Determine the (X, Y) coordinate at the center of the cell enclosing the given text.  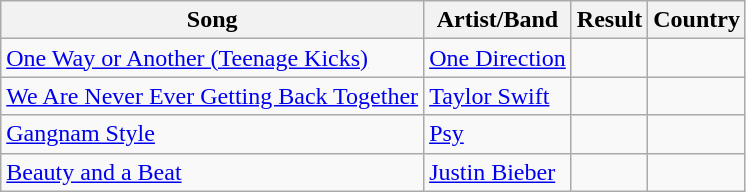
Taylor Swift (498, 96)
Beauty and a Beat (212, 172)
Song (212, 20)
Result (609, 20)
One Direction (498, 58)
One Way or Another (Teenage Kicks) (212, 58)
We Are Never Ever Getting Back Together (212, 96)
Country (697, 20)
Psy (498, 134)
Artist/Band (498, 20)
Gangnam Style (212, 134)
Justin Bieber (498, 172)
